Capture the cell that displays the provided text and extract its (X, Y) central coordinate. 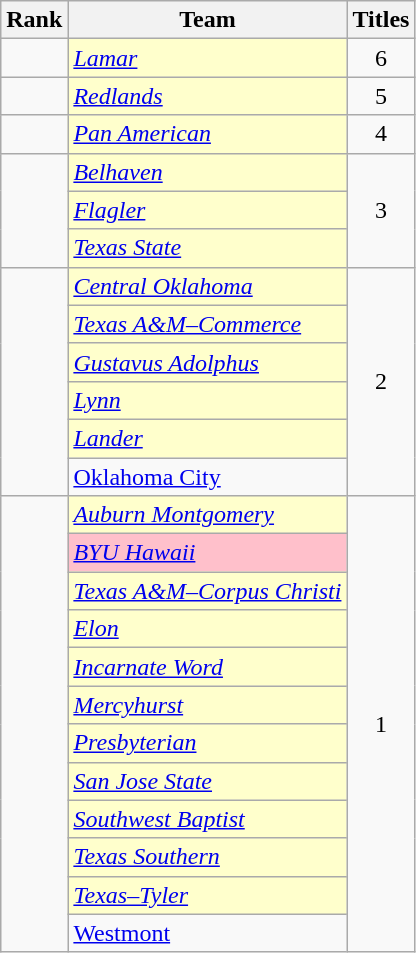
Texas State (208, 248)
Rank (34, 20)
Titles (381, 20)
Team (208, 20)
Flagler (208, 210)
Mercyhurst (208, 705)
Texas Southern (208, 857)
5 (381, 96)
3 (381, 210)
Redlands (208, 96)
Presbyterian (208, 743)
Belhaven (208, 172)
Texas–Tyler (208, 895)
Lynn (208, 400)
Southwest Baptist (208, 819)
4 (381, 134)
Pan American (208, 134)
Oklahoma City (208, 477)
Lander (208, 438)
6 (381, 58)
Westmont (208, 933)
Elon (208, 629)
1 (381, 724)
Gustavus Adolphus (208, 362)
Texas A&M–Corpus Christi (208, 591)
2 (381, 381)
Auburn Montgomery (208, 515)
Texas A&M–Commerce (208, 324)
BYU Hawaii (208, 553)
Lamar (208, 58)
San Jose State (208, 781)
Central Oklahoma (208, 286)
Incarnate Word (208, 667)
